Scan for the cell matching the given text and deliver its (X, Y) coordinate at center. 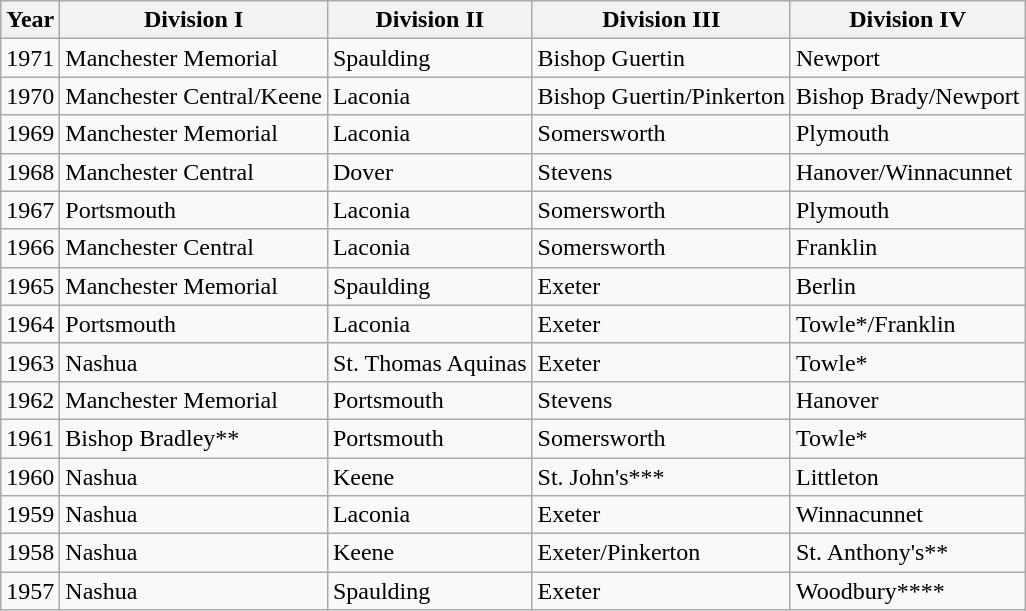
Year (30, 20)
1958 (30, 553)
Hanover (907, 400)
Winnacunnet (907, 515)
Berlin (907, 286)
Bishop Bradley** (194, 438)
Littleton (907, 477)
Exeter/Pinkerton (661, 553)
St. Thomas Aquinas (430, 362)
Towle*/Franklin (907, 324)
St. Anthony's** (907, 553)
Bishop Guertin (661, 58)
1970 (30, 96)
Franklin (907, 248)
1966 (30, 248)
1968 (30, 172)
1961 (30, 438)
1967 (30, 210)
Manchester Central/Keene (194, 96)
1959 (30, 515)
1971 (30, 58)
1969 (30, 134)
1963 (30, 362)
1960 (30, 477)
Division IV (907, 20)
1957 (30, 591)
Division II (430, 20)
Bishop Brady/Newport (907, 96)
1965 (30, 286)
Hanover/Winnacunnet (907, 172)
Woodbury**** (907, 591)
Bishop Guertin/Pinkerton (661, 96)
Division III (661, 20)
St. John's*** (661, 477)
Division I (194, 20)
Newport (907, 58)
1962 (30, 400)
Dover (430, 172)
1964 (30, 324)
